Detect which cell encompasses the target text, then output its [X, Y] center coordinate. 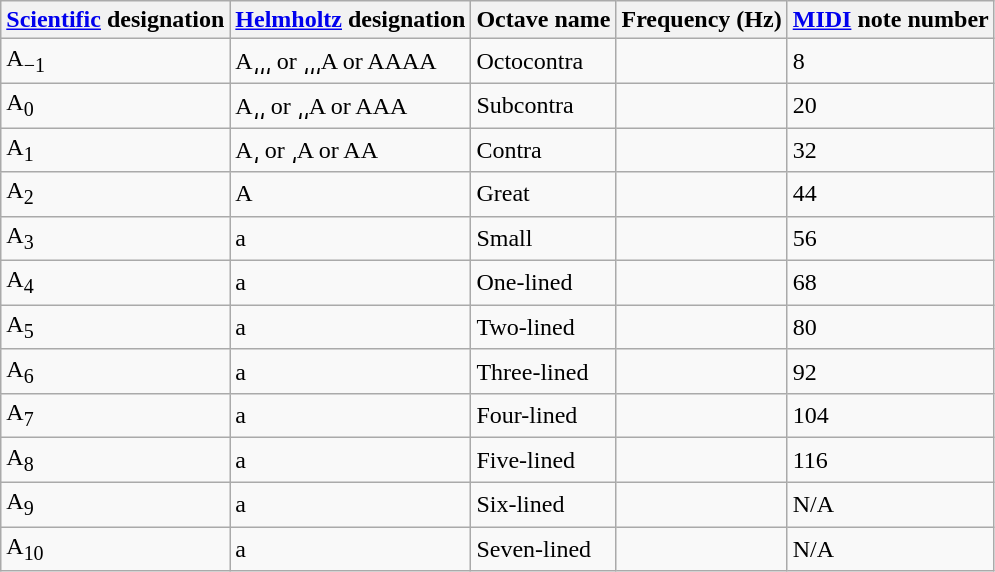
Six-lined [544, 504]
A−1 [116, 61]
A͵͵ or ͵͵A or AAA [350, 105]
Octocontra [544, 61]
Two-lined [544, 327]
44 [890, 194]
Subcontra [544, 105]
A1 [116, 150]
8 [890, 61]
Octave name [544, 20]
32 [890, 150]
Seven-lined [544, 549]
92 [890, 371]
Contra [544, 150]
A10 [116, 549]
Frequency (Hz) [702, 20]
80 [890, 327]
A4 [116, 283]
Small [544, 238]
Helmholtz designation [350, 20]
Scientific designation [116, 20]
A2 [116, 194]
68 [890, 283]
Four-lined [544, 416]
A9 [116, 504]
20 [890, 105]
A0 [116, 105]
A8 [116, 460]
A͵ or ͵A or AA [350, 150]
A3 [116, 238]
One-lined [544, 283]
A5 [116, 327]
Great [544, 194]
A7 [116, 416]
A6 [116, 371]
104 [890, 416]
MIDI note number [890, 20]
116 [890, 460]
56 [890, 238]
A [350, 194]
A͵͵͵ or ͵͵͵A or AAAA [350, 61]
Five-lined [544, 460]
Three-lined [544, 371]
